For the text-containing cell, return its midpoint in (X, Y) coordinate format. 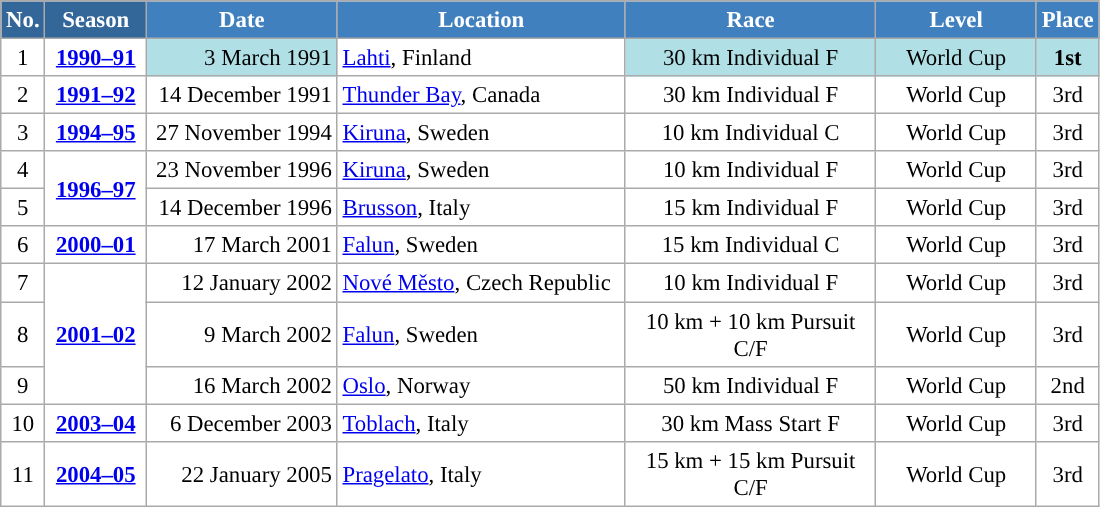
2nd (1067, 385)
Season (96, 20)
Level (956, 20)
9 March 2002 (242, 334)
7 (23, 283)
9 (23, 385)
Toblach, Italy (481, 423)
2000–01 (96, 245)
3 March 1991 (242, 58)
6 (23, 245)
2004–05 (96, 474)
27 November 1994 (242, 133)
1st (1067, 58)
Location (481, 20)
Date (242, 20)
10 km Individual C (750, 133)
6 December 2003 (242, 423)
2 (23, 95)
11 (23, 474)
2001–02 (96, 334)
22 January 2005 (242, 474)
Pragelato, Italy (481, 474)
17 March 2001 (242, 245)
3 (23, 133)
14 December 1991 (242, 95)
50 km Individual F (750, 385)
4 (23, 170)
1994–95 (96, 133)
1 (23, 58)
10 (23, 423)
1990–91 (96, 58)
14 December 1996 (242, 208)
Thunder Bay, Canada (481, 95)
Lahti, Finland (481, 58)
1996–97 (96, 188)
30 km Mass Start F (750, 423)
No. (23, 20)
5 (23, 208)
16 March 2002 (242, 385)
Place (1067, 20)
Brusson, Italy (481, 208)
10 km + 10 km Pursuit C/F (750, 334)
23 November 1996 (242, 170)
Nové Město, Czech Republic (481, 283)
15 km + 15 km Pursuit C/F (750, 474)
8 (23, 334)
12 January 2002 (242, 283)
1991–92 (96, 95)
15 km Individual C (750, 245)
Oslo, Norway (481, 385)
Race (750, 20)
2003–04 (96, 423)
15 km Individual F (750, 208)
